Search for the cell housing the specified text and yield its (x, y) center coordinate. 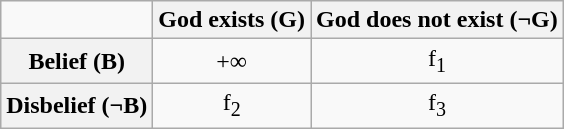
God exists (G) (232, 20)
f1 (438, 61)
Disbelief (¬B) (77, 105)
Belief (B) (77, 61)
f3 (438, 105)
f2 (232, 105)
+∞ (232, 61)
God does not exist (¬G) (438, 20)
